Detect which cell encompasses the target text, then output its (X, Y) center coordinate. 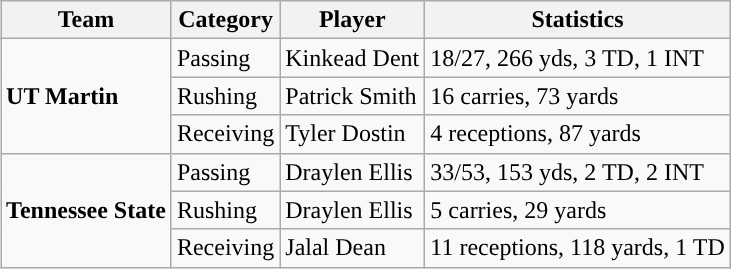
Player (352, 20)
Jalal Dean (352, 248)
18/27, 266 yds, 3 TD, 1 INT (578, 58)
16 carries, 73 yards (578, 96)
Statistics (578, 20)
33/53, 153 yds, 2 TD, 2 INT (578, 172)
5 carries, 29 yards (578, 210)
Category (225, 20)
Team (86, 20)
4 receptions, 87 yards (578, 134)
Tyler Dostin (352, 134)
Kinkead Dent (352, 58)
Patrick Smith (352, 96)
11 receptions, 118 yards, 1 TD (578, 248)
UT Martin (86, 96)
Tennessee State (86, 210)
